Locate the cell with the specified text and output its [X, Y] center coordinate. 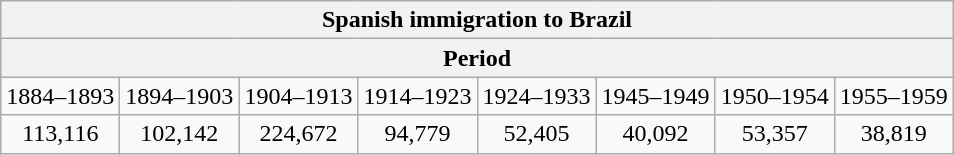
102,142 [180, 134]
52,405 [536, 134]
224,672 [298, 134]
40,092 [656, 134]
1884–1893 [60, 96]
Spanish immigration to Brazil [477, 20]
38,819 [894, 134]
Period [477, 58]
1924–1933 [536, 96]
1945–1949 [656, 96]
94,779 [418, 134]
53,357 [774, 134]
1950–1954 [774, 96]
1894–1903 [180, 96]
1904–1913 [298, 96]
1914–1923 [418, 96]
113,116 [60, 134]
1955–1959 [894, 96]
